Return the (x, y) coordinate for the center point of the cell that contains the specified text.  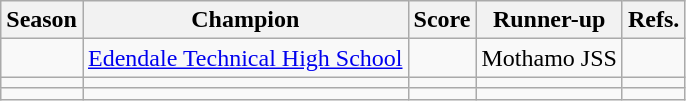
Season (42, 20)
Runner-up (549, 20)
Mothamo JSS (549, 58)
Refs. (653, 20)
Edendale Technical High School (245, 58)
Score (442, 20)
Champion (245, 20)
